For the text-containing cell, return its midpoint in (X, Y) coordinate format. 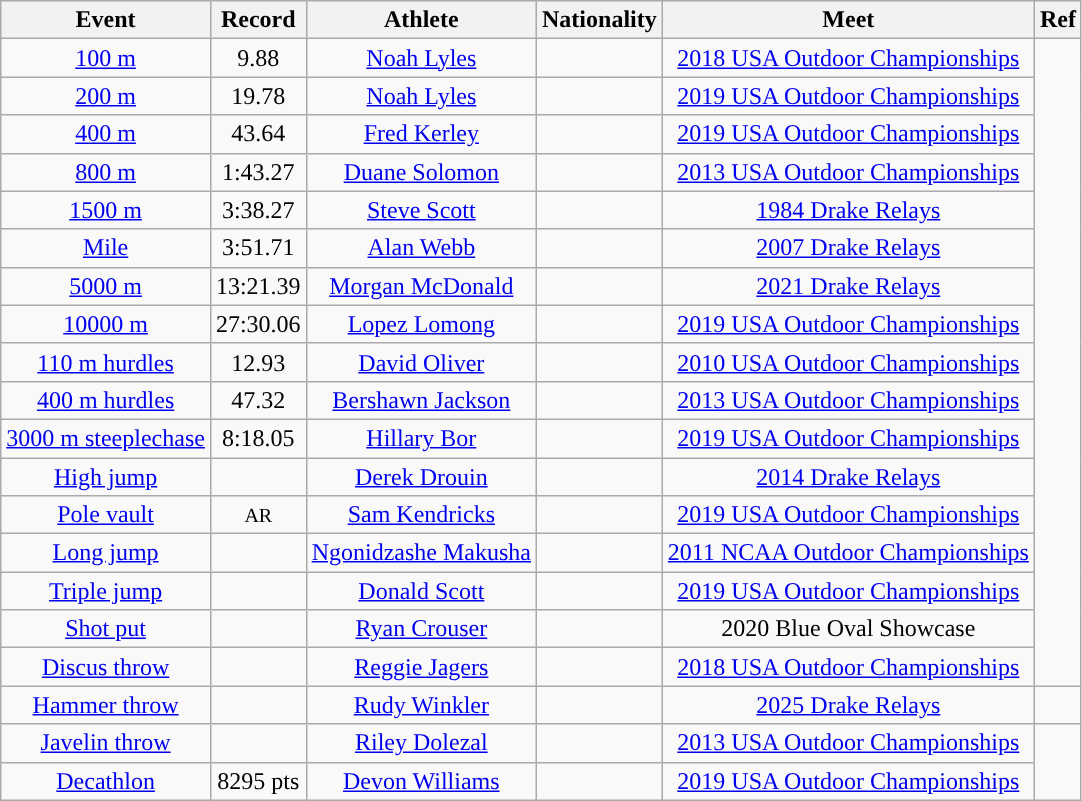
Steve Scott (421, 210)
43.64 (258, 134)
Lopez Lomong (421, 324)
Ryan Crouser (421, 629)
Derek Drouin (421, 477)
2025 Drake Relays (848, 705)
13:21.39 (258, 286)
Ref (1058, 20)
Mile (106, 248)
Event (106, 20)
Sam Kendricks (421, 515)
110 m hurdles (106, 362)
200 m (106, 96)
Donald Scott (421, 591)
2011 NCAA Outdoor Championships (848, 553)
3:51.71 (258, 248)
Riley Dolezal (421, 743)
1984 Drake Relays (848, 210)
Ngonidzashe Makusha (421, 553)
47.32 (258, 400)
100 m (106, 58)
Alan Webb (421, 248)
10000 m (106, 324)
12.93 (258, 362)
5000 m (106, 286)
27:30.06 (258, 324)
AR (258, 515)
Pole vault (106, 515)
Rudy Winkler (421, 705)
Morgan McDonald (421, 286)
Triple jump (106, 591)
2014 Drake Relays (848, 477)
Nationality (600, 20)
Meet (848, 20)
Athlete (421, 20)
3:38.27 (258, 210)
9.88 (258, 58)
2020 Blue Oval Showcase (848, 629)
Record (258, 20)
Shot put (106, 629)
Devon Williams (421, 781)
Javelin throw (106, 743)
Fred Kerley (421, 134)
400 m hurdles (106, 400)
High jump (106, 477)
Decathlon (106, 781)
Bershawn Jackson (421, 400)
Reggie Jagers (421, 667)
Duane Solomon (421, 172)
2010 USA Outdoor Championships (848, 362)
2007 Drake Relays (848, 248)
8:18.05 (258, 438)
Hammer throw (106, 705)
19.78 (258, 96)
Hillary Bor (421, 438)
Long jump (106, 553)
2021 Drake Relays (848, 286)
1:43.27 (258, 172)
1500 m (106, 210)
Discus throw (106, 667)
3000 m steeplechase (106, 438)
David Oliver (421, 362)
400 m (106, 134)
8295 pts (258, 781)
800 m (106, 172)
